Return the [x, y] coordinate for the center point of the cell that contains the specified text.  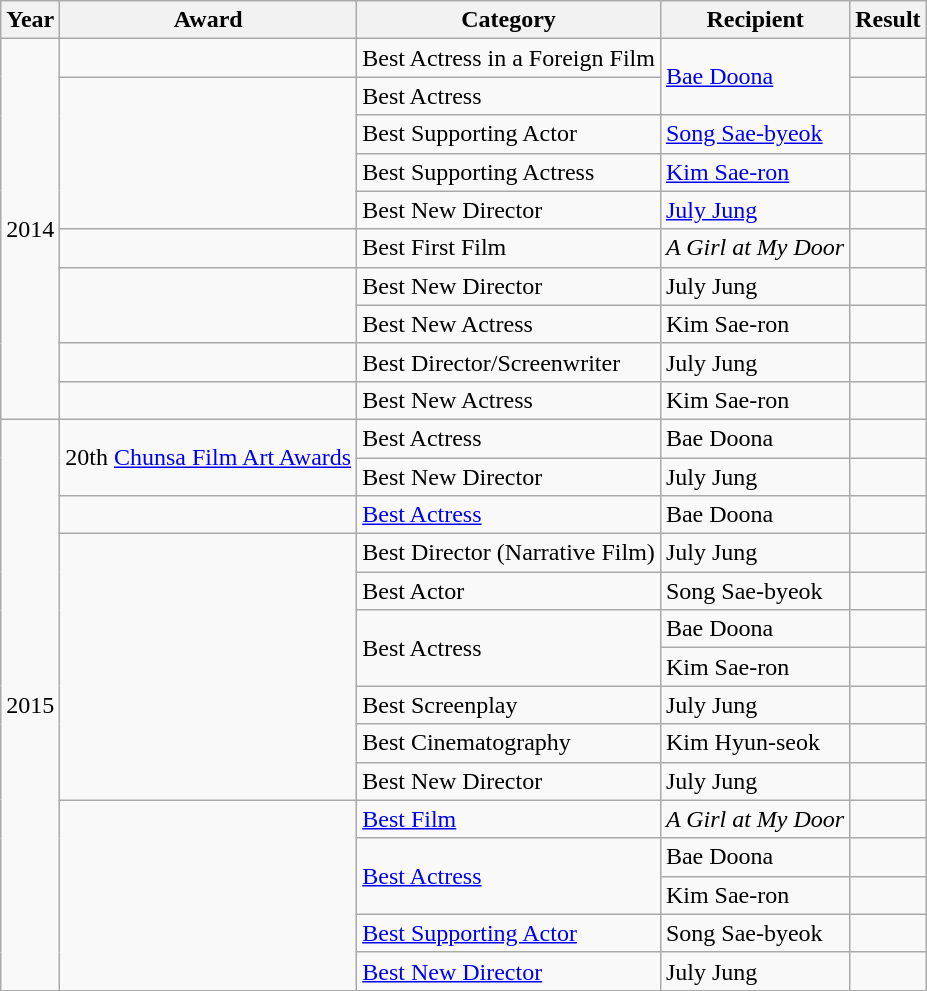
Best Supporting Actress [509, 172]
2015 [30, 704]
Best Film [509, 819]
Result [888, 20]
Best Actor [509, 591]
Best Screenplay [509, 705]
Recipient [754, 20]
2014 [30, 230]
Best First Film [509, 248]
20th Chunsa Film Art Awards [208, 457]
Kim Hyun-seok [754, 743]
Best Cinematography [509, 743]
Best Director (Narrative Film) [509, 553]
Category [509, 20]
Best Actress in a Foreign Film [509, 58]
Award [208, 20]
Best Director/Screenwriter [509, 362]
Year [30, 20]
